Return [x, y] of the center of cell containing provided text 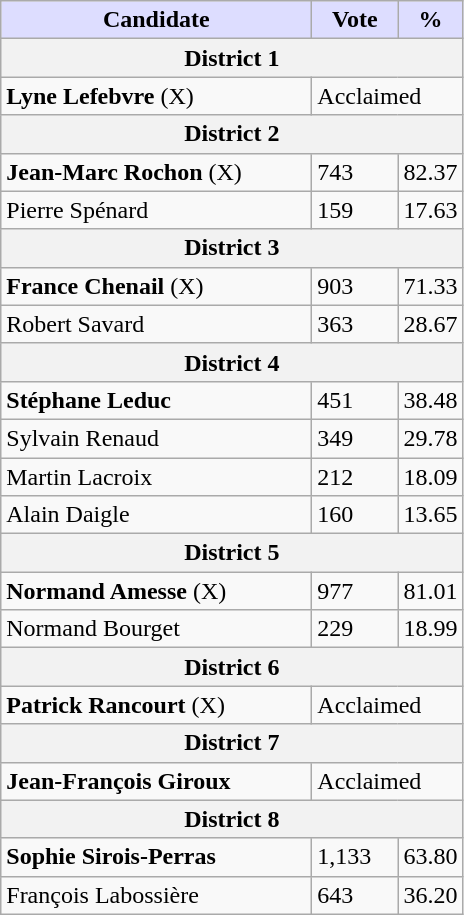
Vote [355, 20]
Alain Daigle [156, 515]
160 [355, 515]
643 [355, 895]
82.37 [430, 172]
Robert Savard [156, 324]
District 4 [232, 362]
District 6 [232, 667]
903 [355, 286]
France Chenail (X) [156, 286]
District 8 [232, 819]
229 [355, 629]
Martin Lacroix [156, 477]
District 2 [232, 134]
13.65 [430, 515]
29.78 [430, 438]
18.99 [430, 629]
36.20 [430, 895]
71.33 [430, 286]
Patrick Rancourt (X) [156, 705]
Jean-Marc Rochon (X) [156, 172]
Candidate [156, 20]
Stéphane Leduc [156, 400]
159 [355, 210]
363 [355, 324]
District 7 [232, 743]
1,133 [355, 857]
Normand Amesse (X) [156, 591]
17.63 [430, 210]
District 3 [232, 248]
212 [355, 477]
28.67 [430, 324]
977 [355, 591]
Pierre Spénard [156, 210]
451 [355, 400]
743 [355, 172]
Normand Bourget [156, 629]
District 1 [232, 58]
349 [355, 438]
38.48 [430, 400]
Sophie Sirois-Perras [156, 857]
Lyne Lefebvre (X) [156, 96]
% [430, 20]
63.80 [430, 857]
François Labossière [156, 895]
Sylvain Renaud [156, 438]
81.01 [430, 591]
District 5 [232, 553]
Jean-François Giroux [156, 781]
18.09 [430, 477]
